Return [x, y] of the center of cell containing provided text 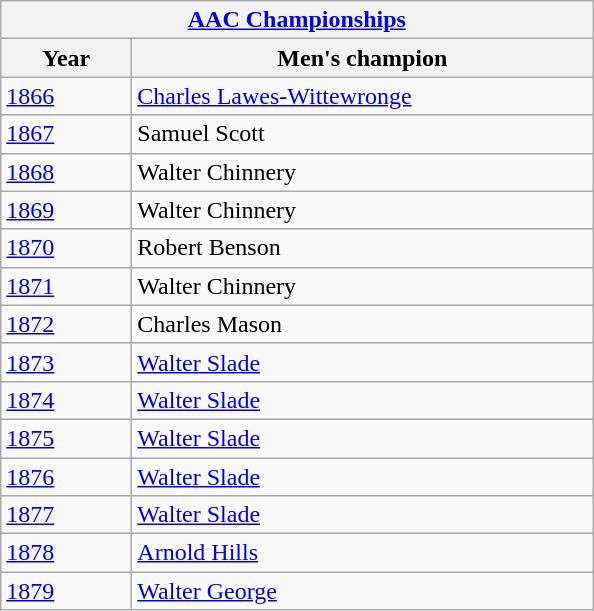
1868 [66, 172]
Charles Mason [362, 324]
1872 [66, 324]
Year [66, 58]
Men's champion [362, 58]
1870 [66, 248]
1866 [66, 96]
1871 [66, 286]
Charles Lawes-Wittewronge [362, 96]
AAC Championships [297, 20]
Arnold Hills [362, 553]
1879 [66, 591]
Samuel Scott [362, 134]
1874 [66, 400]
1875 [66, 438]
Robert Benson [362, 248]
1877 [66, 515]
1869 [66, 210]
1878 [66, 553]
1873 [66, 362]
Walter George [362, 591]
1867 [66, 134]
1876 [66, 477]
